Capture the cell that displays the provided text and extract its [x, y] central coordinate. 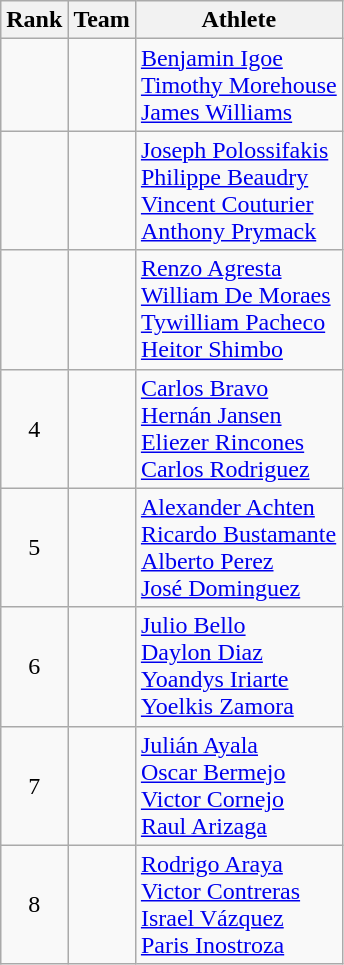
Rank [34, 20]
6 [34, 666]
4 [34, 428]
Carlos BravoHernán JansenEliezer RinconesCarlos Rodriguez [238, 428]
5 [34, 548]
Athlete [238, 20]
7 [34, 786]
Team [102, 20]
Alexander AchtenRicardo BustamanteAlberto PerezJosé Dominguez [238, 548]
8 [34, 904]
Joseph PolossifakisPhilippe BeaudryVincent CouturierAnthony Prymack [238, 190]
Rodrigo ArayaVictor ContrerasIsrael VázquezParis Inostroza [238, 904]
Julio BelloDaylon DiazYoandys IriarteYoelkis Zamora [238, 666]
Julián AyalaOscar BermejoVictor CornejoRaul Arizaga [238, 786]
Renzo AgrestaWilliam De MoraesTywilliam PachecoHeitor Shimbo [238, 310]
Benjamin IgoeTimothy MorehouseJames Williams [238, 85]
